Return (x, y) of the center of cell containing provided text 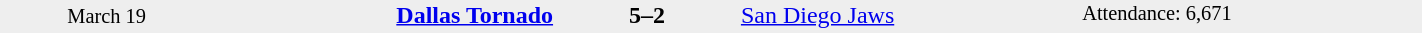
Attendance: 6,671 (1252, 16)
San Diego Jaws (910, 15)
Dallas Tornado (384, 15)
March 19 (106, 16)
5–2 (648, 15)
